Scan for the cell matching the given text and deliver its [x, y] coordinate at center. 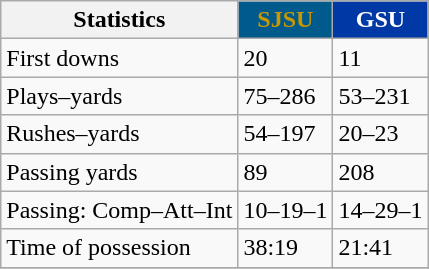
SJSU [286, 20]
20 [286, 58]
38:19 [286, 248]
Time of possession [120, 248]
89 [286, 172]
20–23 [380, 134]
Statistics [120, 20]
10–19–1 [286, 210]
208 [380, 172]
Rushes–yards [120, 134]
11 [380, 58]
53–231 [380, 96]
14–29–1 [380, 210]
21:41 [380, 248]
54–197 [286, 134]
GSU [380, 20]
Plays–yards [120, 96]
First downs [120, 58]
Passing: Comp–Att–Int [120, 210]
75–286 [286, 96]
Passing yards [120, 172]
